Search for the cell housing the specified text and yield its [X, Y] center coordinate. 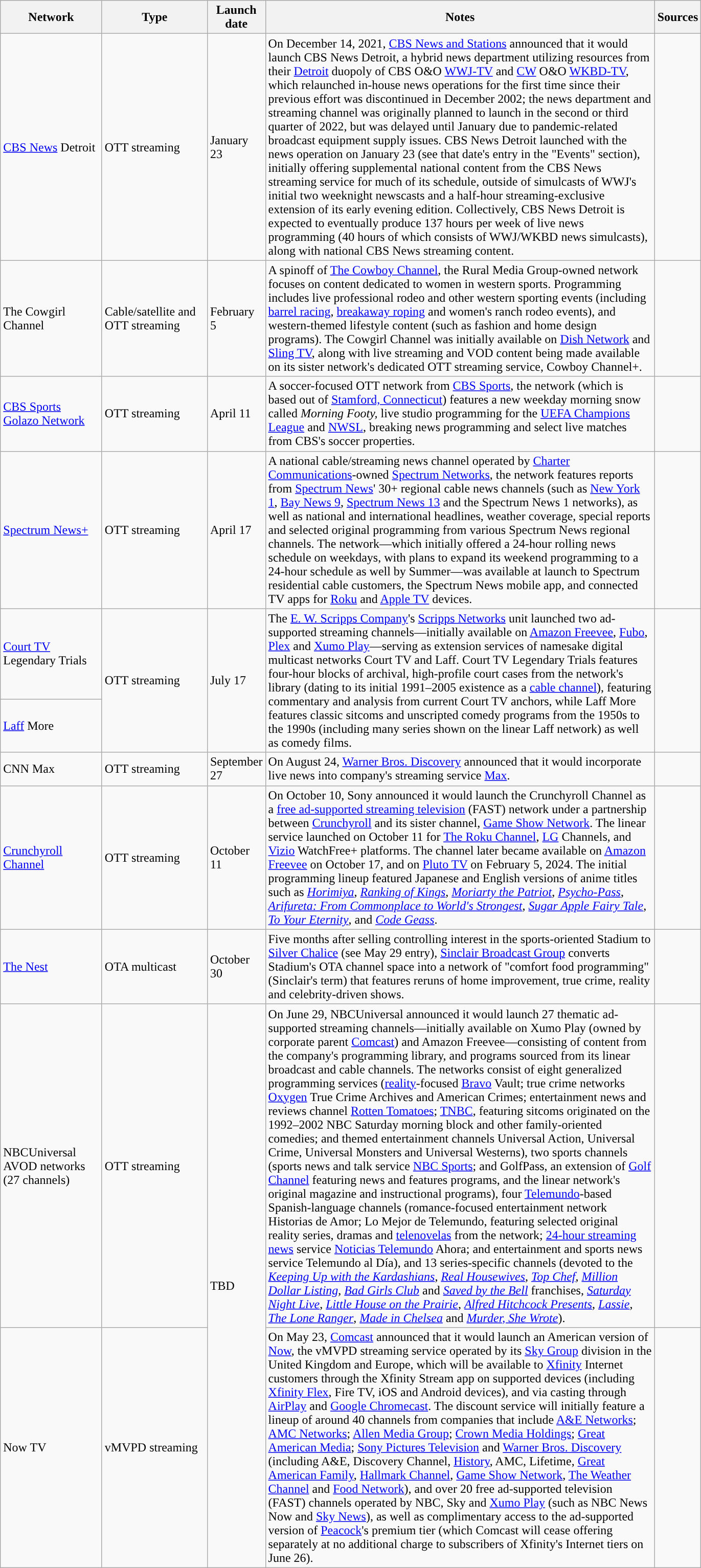
Launch date [236, 17]
Type [154, 17]
Now TV [51, 1447]
Notes [460, 17]
Laff More [51, 726]
October 30 [236, 967]
vMVPD streaming [154, 1447]
Court TV Legendary Trials [51, 654]
July 17 [236, 680]
CBS News Detroit [51, 147]
October 11 [236, 857]
TBD [236, 1286]
Spectrum News+ [51, 530]
On August 24, Warner Bros. Discovery announced that it would incorporate live news into company's streaming service Max. [460, 769]
Sources [678, 17]
OTA multicast [154, 967]
Network [51, 17]
Crunchyroll Channel [51, 857]
CBS Sports Golazo Network [51, 414]
April 17 [236, 530]
April 11 [236, 414]
Cable/satellite and OTT streaming [154, 318]
September 27 [236, 769]
January 23 [236, 147]
CNN Max [51, 769]
NBCUniversal AVOD networks(27 channels) [51, 1166]
February 5 [236, 318]
The Nest [51, 967]
The Cowgirl Channel [51, 318]
